Capture the cell that displays the provided text and extract its [x, y] central coordinate. 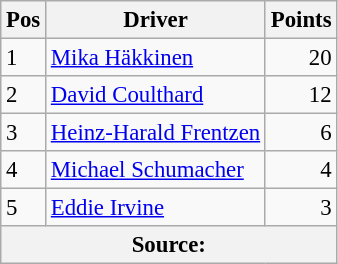
Eddie Irvine [156, 208]
Points [300, 20]
Pos [24, 20]
Source: [169, 245]
David Coulthard [156, 95]
Heinz-Harald Frentzen [156, 133]
20 [300, 58]
12 [300, 95]
6 [300, 133]
Mika Häkkinen [156, 58]
1 [24, 58]
Michael Schumacher [156, 170]
2 [24, 95]
5 [24, 208]
Driver [156, 20]
